Detect which cell encompasses the target text, then output its [x, y] center coordinate. 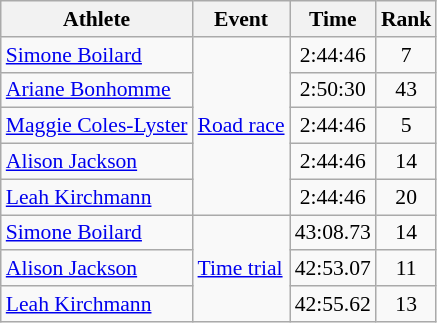
Maggie Coles-Lyster [97, 126]
20 [406, 197]
43 [406, 90]
Time [333, 19]
5 [406, 126]
Road race [242, 126]
43:08.73 [333, 233]
Event [242, 19]
Ariane Bonhomme [97, 90]
42:55.62 [333, 304]
2:50:30 [333, 90]
Rank [406, 19]
7 [406, 55]
42:53.07 [333, 269]
Athlete [97, 19]
11 [406, 269]
Time trial [242, 268]
13 [406, 304]
